Return the (x, y) coordinate for the center point of the cell that contains the specified text.  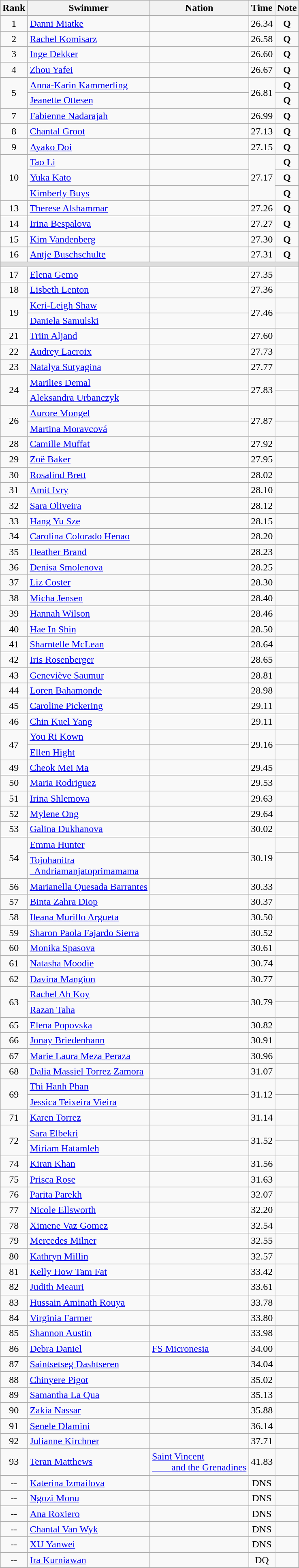
Sara Oliveira (89, 506)
XU Yanwei (89, 1545)
30 (14, 475)
Loren Bahamonde (89, 691)
Teran Matthews (89, 1462)
28.23 (262, 552)
Jeanette Ottesen (89, 100)
Julianne Kirchner (89, 1441)
Caroline Pickering (89, 706)
Mercedes Milner (89, 1241)
37.71 (262, 1441)
27.26 (262, 208)
Hussain Aminath Rouya (89, 1302)
Dalia Massiel Torrez Zamora (89, 1071)
41 (14, 644)
33.98 (262, 1333)
26.67 (262, 70)
Sara Elbekri (89, 1133)
79 (14, 1241)
Kimberly Buys (89, 193)
30.61 (262, 948)
Marianella Quesada Barrantes (89, 886)
Chin Kuel Yang (89, 721)
Jonay Briedenhann (89, 1040)
Irina Bespalova (89, 224)
Iris Rosenberger (89, 660)
27.27 (262, 224)
30.79 (262, 1002)
44 (14, 691)
Swimmer (89, 8)
28.10 (262, 490)
93 (14, 1462)
26.60 (262, 54)
86 (14, 1349)
43 (14, 675)
83 (14, 1302)
34.00 (262, 1349)
Monika Spasova (89, 948)
Inge Dekker (89, 54)
50 (14, 783)
28.65 (262, 660)
26.58 (262, 39)
22 (14, 351)
Kiran Khan (89, 1164)
28.25 (262, 567)
Sharntelle McLean (89, 644)
Ximene Vaz Gomez (89, 1225)
14 (14, 224)
85 (14, 1333)
Rank (14, 8)
47 (14, 745)
Jessica Teixeira Vieira (89, 1102)
Heather Brand (89, 552)
33.42 (262, 1272)
Zakia Nassar (89, 1410)
26.34 (262, 23)
76 (14, 1195)
78 (14, 1225)
8 (14, 131)
Ayako Doi (89, 147)
49 (14, 768)
30.91 (262, 1040)
89 (14, 1395)
10 (14, 177)
Antje Buschschulte (89, 255)
30.52 (262, 932)
Emma Hunter (89, 845)
28.50 (262, 629)
53 (14, 829)
27.46 (262, 313)
27.30 (262, 239)
29.16 (262, 745)
81 (14, 1272)
FS Micronesia (199, 1349)
80 (14, 1256)
Virginia Farmer (89, 1318)
Senele Dlamini (89, 1425)
67 (14, 1056)
Time (262, 8)
77 (14, 1210)
Zoë Baker (89, 460)
66 (14, 1040)
82 (14, 1287)
41.83 (262, 1462)
29.45 (262, 768)
Rachel Ah Koy (89, 994)
Amit Ivry (89, 490)
27.95 (262, 460)
39 (14, 613)
31.52 (262, 1140)
Denisa Smolenova (89, 567)
28.15 (262, 521)
Natalya Sutyagina (89, 367)
Danni Miatke (89, 23)
Elena Gemo (89, 274)
68 (14, 1071)
Hae In Shin (89, 629)
29.64 (262, 814)
31.14 (262, 1117)
26 (14, 421)
Davina Mangion (89, 979)
Micha Jensen (89, 598)
52 (14, 814)
30.82 (262, 1025)
31.56 (262, 1164)
33.80 (262, 1318)
90 (14, 1410)
Chinyere Pigot (89, 1379)
28.20 (262, 536)
33 (14, 521)
Marie Laura Meza Peraza (89, 1056)
28.12 (262, 506)
30.50 (262, 917)
Martina Moravcová (89, 429)
34 (14, 536)
32.55 (262, 1241)
56 (14, 886)
Parita Parekh (89, 1195)
51 (14, 798)
Natasha Moodie (89, 964)
3 (14, 54)
15 (14, 239)
Aurore Mongel (89, 413)
31.12 (262, 1094)
27.87 (262, 421)
28 (14, 444)
Saint Vincent and the Grenadines (199, 1462)
Razan Taha (89, 1010)
46 (14, 721)
69 (14, 1094)
58 (14, 917)
Aleksandra Urbanczyk (89, 398)
28.98 (262, 691)
Ngozi Monu (89, 1498)
87 (14, 1364)
38 (14, 598)
33.78 (262, 1302)
Cheok Mei Ma (89, 768)
16 (14, 255)
Keri-Leigh Shaw (89, 305)
Miriam Hatamleh (89, 1148)
29 (14, 460)
28.81 (262, 675)
30.74 (262, 964)
54 (14, 857)
Rosalind Brett (89, 475)
27.31 (262, 255)
28.46 (262, 613)
Saintsetseg Dashtseren (89, 1364)
32.07 (262, 1195)
Ileana Murillo Argueta (89, 917)
29.53 (262, 783)
Daniela Samulski (89, 321)
Liz Coster (89, 583)
Anna-Karin Kammerling (89, 85)
Geneviève Saumur (89, 675)
24 (14, 390)
Kathryn Millin (89, 1256)
27.83 (262, 390)
Binta Zahra Diop (89, 902)
33.61 (262, 1287)
30.33 (262, 886)
28.30 (262, 583)
Zhou Yafei (89, 70)
42 (14, 660)
31.07 (262, 1071)
Nicole Ellsworth (89, 1210)
Thi Hanh Phan (89, 1087)
Audrey Lacroix (89, 351)
31.63 (262, 1179)
75 (14, 1179)
Rachel Komisarz (89, 39)
Maria Rodriguez (89, 783)
5 (14, 93)
Kim Vandenberg (89, 239)
32.57 (262, 1256)
35.02 (262, 1379)
Lisbeth Lenton (89, 290)
34.04 (262, 1364)
30.37 (262, 902)
27.36 (262, 290)
Yuka Kato (89, 177)
Ellen Hight (89, 752)
40 (14, 629)
92 (14, 1441)
1 (14, 23)
Katerina Izmailova (89, 1483)
28.40 (262, 598)
2 (14, 39)
DQ (262, 1560)
Triin Aljand (89, 336)
30.77 (262, 979)
32 (14, 506)
17 (14, 274)
28.64 (262, 644)
Chantal Van Wyk (89, 1529)
Ana Roxiero (89, 1514)
61 (14, 964)
23 (14, 367)
27.92 (262, 444)
71 (14, 1117)
Karen Torrez (89, 1117)
88 (14, 1379)
Note (287, 8)
32.54 (262, 1225)
31 (14, 490)
36.14 (262, 1425)
Sharon Paola Fajardo Sierra (89, 932)
You Ri Kown (89, 737)
91 (14, 1425)
21 (14, 336)
30.02 (262, 829)
27.17 (262, 177)
26.81 (262, 93)
Tao Li (89, 162)
60 (14, 948)
Carolina Colorado Henao (89, 536)
27.60 (262, 336)
Ira Kurniawan (89, 1560)
62 (14, 979)
32.20 (262, 1210)
Fabienne Nadarajah (89, 116)
36 (14, 567)
Hannah Wilson (89, 613)
Mylene Ong (89, 814)
Irina Shlemova (89, 798)
Debra Daniel (89, 1349)
Shannon Austin (89, 1333)
28.02 (262, 475)
27.73 (262, 351)
Nation (199, 8)
18 (14, 290)
4 (14, 70)
27.77 (262, 367)
84 (14, 1318)
45 (14, 706)
19 (14, 313)
57 (14, 902)
Chantal Groot (89, 131)
Tojohanitra Andriamanjatoprimamama (89, 866)
35 (14, 552)
63 (14, 1002)
35.13 (262, 1395)
35.88 (262, 1410)
74 (14, 1164)
Kelly How Tam Fat (89, 1272)
27.15 (262, 147)
30.19 (262, 857)
27.13 (262, 131)
30.96 (262, 1056)
Samantha La Qua (89, 1395)
Elena Popovska (89, 1025)
Hang Yu Sze (89, 521)
Galina Dukhanova (89, 829)
27.35 (262, 274)
65 (14, 1025)
Judith Meauri (89, 1287)
7 (14, 116)
72 (14, 1140)
9 (14, 147)
26.99 (262, 116)
29.63 (262, 798)
Prisca Rose (89, 1179)
Camille Muffat (89, 444)
Therese Alshammar (89, 208)
37 (14, 583)
13 (14, 208)
59 (14, 932)
Marilies Demal (89, 382)
